Return the [X, Y] coordinate for the center point of the cell that contains the specified text.  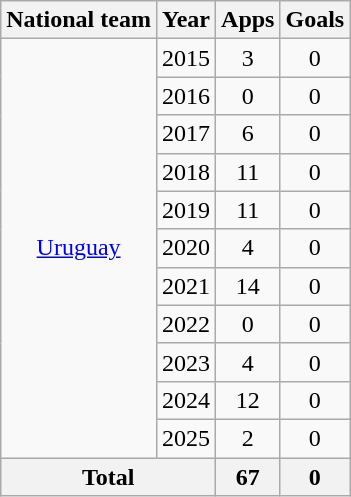
Goals [315, 20]
Uruguay [79, 248]
2016 [186, 96]
2021 [186, 286]
2024 [186, 400]
2015 [186, 58]
Total [108, 477]
14 [248, 286]
2025 [186, 438]
2 [248, 438]
2017 [186, 134]
67 [248, 477]
Apps [248, 20]
National team [79, 20]
2019 [186, 210]
2022 [186, 324]
12 [248, 400]
3 [248, 58]
6 [248, 134]
2023 [186, 362]
2020 [186, 248]
2018 [186, 172]
Year [186, 20]
